Capture the cell that displays the provided text and extract its (X, Y) central coordinate. 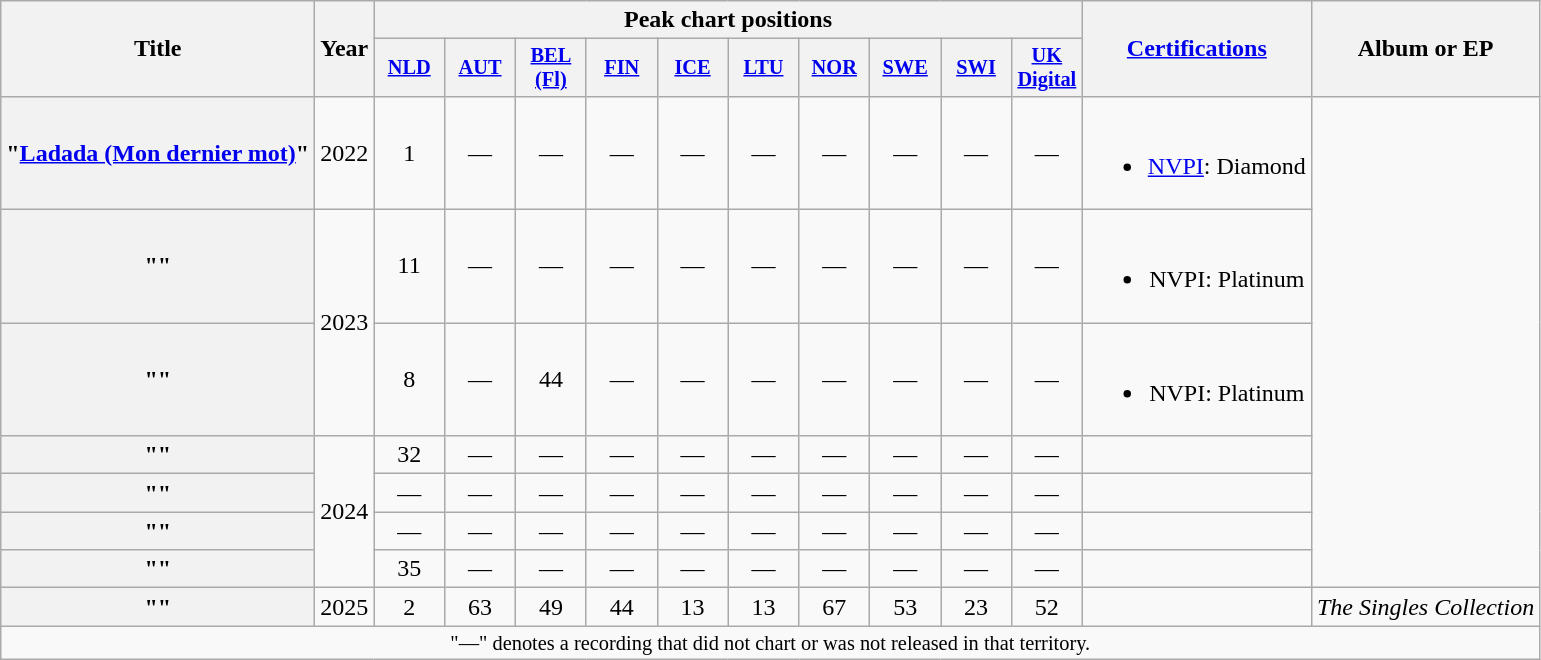
SWE (906, 68)
SWI (976, 68)
2 (410, 607)
"—" denotes a recording that did not chart or was not released in that territory. (770, 643)
ICE (692, 68)
Title (158, 49)
NLD (410, 68)
"Ladada (Mon dernier mot)" (158, 152)
32 (410, 455)
67 (834, 607)
2024 (344, 512)
11 (410, 266)
23 (976, 607)
2022 (344, 152)
Peak chart positions (728, 20)
Certifications (1196, 49)
NVPI: Diamond (1196, 152)
8 (410, 380)
FIN (622, 68)
UKDigital (1046, 68)
49 (550, 607)
63 (480, 607)
1 (410, 152)
NOR (834, 68)
53 (906, 607)
Album or EP (1425, 49)
LTU (764, 68)
BEL(Fl) (550, 68)
AUT (480, 68)
2023 (344, 323)
35 (410, 569)
52 (1046, 607)
Year (344, 49)
The Singles Collection (1425, 607)
2025 (344, 607)
